Output the (x, y) coordinate of the center of the cell containing the given text.  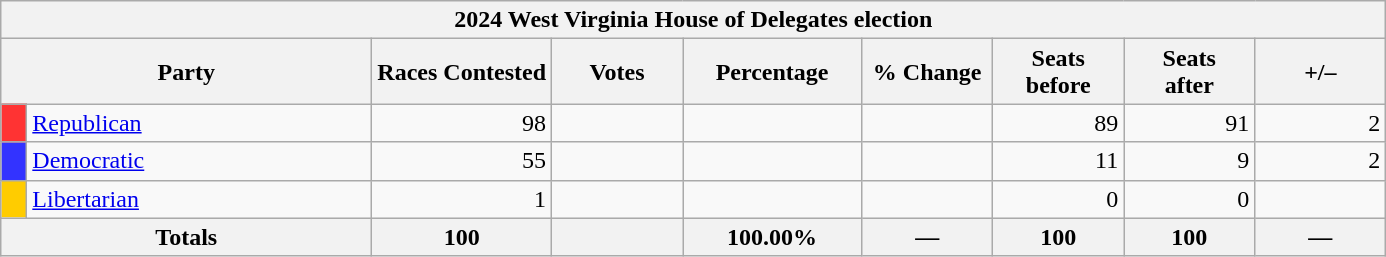
Party (186, 72)
55 (462, 161)
Percentage (772, 72)
89 (1058, 123)
2024 West Virginia House of Delegates election (694, 20)
Seatsbefore (1058, 72)
9 (1190, 161)
Democratic (200, 161)
91 (1190, 123)
Votes (618, 72)
% Change (928, 72)
Seatsafter (1190, 72)
Totals (186, 237)
11 (1058, 161)
Races Contested (462, 72)
100.00% (772, 237)
Republican (200, 123)
98 (462, 123)
+/– (1320, 72)
Libertarian (200, 199)
1 (462, 199)
